Return [X, Y] of the center of cell containing provided text 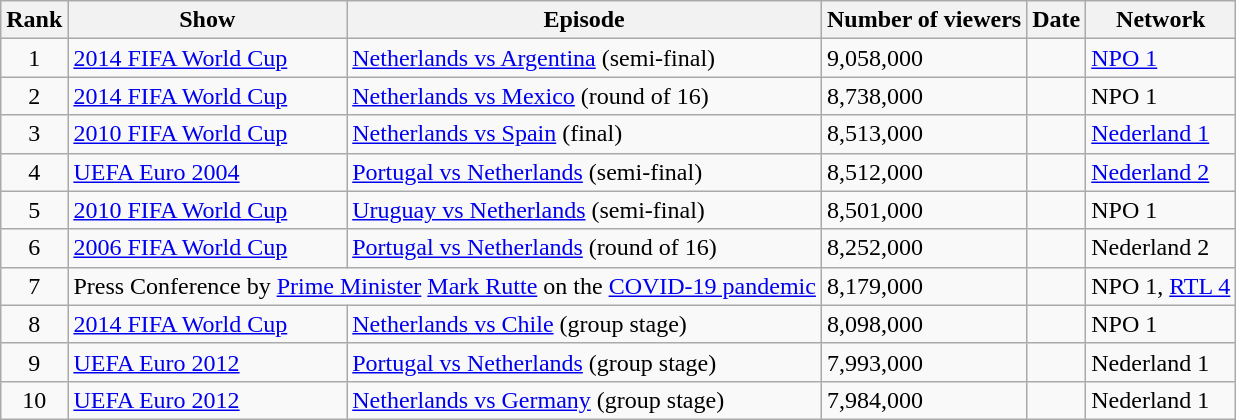
8,513,000 [924, 134]
Portugal vs Netherlands (round of 16) [584, 248]
NPO 1, RTL 4 [1161, 286]
Press Conference by Prime Minister Mark Rutte on the COVID-19 pandemic [445, 286]
7,993,000 [924, 362]
7,984,000 [924, 400]
8,501,000 [924, 210]
8,512,000 [924, 172]
9 [34, 362]
Show [208, 20]
8,098,000 [924, 324]
UEFA Euro 2004 [208, 172]
Netherlands vs Chile (group stage) [584, 324]
Number of viewers [924, 20]
Portugal vs Netherlands (semi-final) [584, 172]
Network [1161, 20]
8,179,000 [924, 286]
1 [34, 58]
Episode [584, 20]
2006 FIFA World Cup [208, 248]
Netherlands vs Argentina (semi-final) [584, 58]
6 [34, 248]
2 [34, 96]
Rank [34, 20]
Netherlands vs Mexico (round of 16) [584, 96]
9,058,000 [924, 58]
4 [34, 172]
Netherlands vs Germany (group stage) [584, 400]
8,252,000 [924, 248]
3 [34, 134]
Netherlands vs Spain (final) [584, 134]
Portugal vs Netherlands (group stage) [584, 362]
8 [34, 324]
7 [34, 286]
Uruguay vs Netherlands (semi-final) [584, 210]
8,738,000 [924, 96]
5 [34, 210]
Date [1056, 20]
10 [34, 400]
